Return the (X, Y) coordinate for the center point of the cell that contains the specified text.  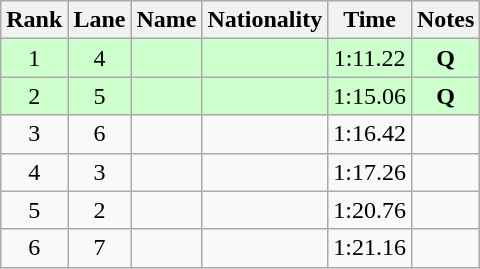
Rank (34, 20)
Time (370, 20)
1:17.26 (370, 172)
Name (166, 20)
1:20.76 (370, 210)
Notes (445, 20)
Lane (100, 20)
1:16.42 (370, 134)
Nationality (265, 20)
1 (34, 58)
7 (100, 248)
1:15.06 (370, 96)
1:21.16 (370, 248)
1:11.22 (370, 58)
